Locate the cell with the specified text and output its [X, Y] center coordinate. 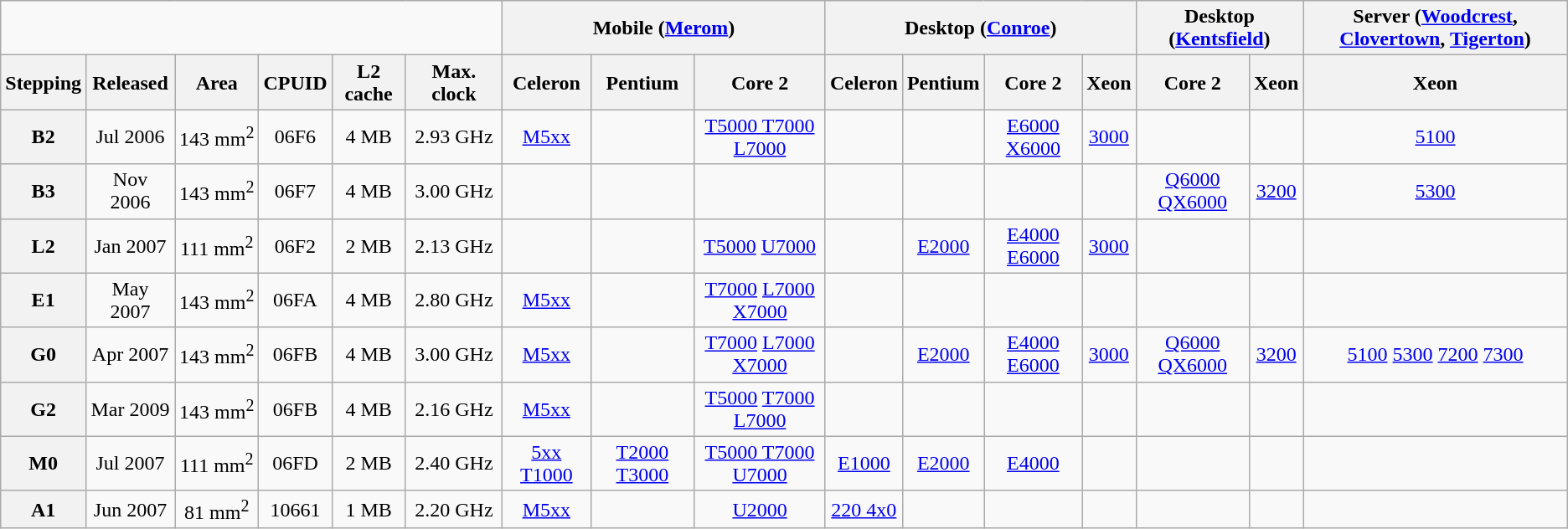
Desktop (Conroe) [980, 28]
Jan 2007 [131, 246]
T5000 U7000 [761, 246]
U2000 [761, 509]
E6000 X6000 [1034, 137]
06F2 [295, 246]
Mar 2009 [131, 408]
1 MB [369, 509]
2.13 GHz [454, 246]
Jul 2006 [131, 137]
220 4x0 [864, 509]
Mobile (Merom) [664, 28]
2.40 GHz [454, 464]
Stepping [44, 82]
5100 5300 7200 7300 [1436, 355]
2.93 GHz [454, 137]
2.80 GHz [454, 300]
B2 [44, 137]
B3 [44, 191]
Desktop (Kentsfield) [1220, 28]
Jun 2007 [131, 509]
Apr 2007 [131, 355]
5300 [1436, 191]
E1 [44, 300]
May 2007 [131, 300]
5xx T1000 [547, 464]
G2 [44, 408]
81 mm2 [217, 509]
Area [217, 82]
Server (Woodcrest, Clovertown, Tigerton) [1436, 28]
T5000 T7000 U7000 [761, 464]
06FA [295, 300]
Max. clock [454, 82]
2.16 GHz [454, 408]
Released [131, 82]
E4000 [1034, 464]
A1 [44, 509]
L2 cache [369, 82]
Nov 2006 [131, 191]
E1000 [864, 464]
10661 [295, 509]
CPUID [295, 82]
2.20 GHz [454, 509]
G0 [44, 355]
T2000 T3000 [642, 464]
06F6 [295, 137]
06FD [295, 464]
Jul 2007 [131, 464]
5100 [1436, 137]
M0 [44, 464]
L2 [44, 246]
06F7 [295, 191]
